Output the (x, y) coordinate of the center of the cell containing the given text.  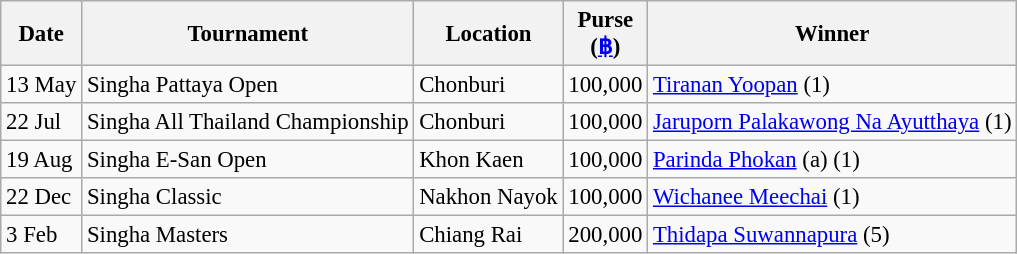
19 Aug (42, 160)
Singha Classic (248, 197)
3 Feb (42, 235)
Thidapa Suwannapura (5) (832, 235)
Chiang Rai (488, 235)
Tiranan Yoopan (1) (832, 85)
Singha Masters (248, 235)
Singha E-San Open (248, 160)
Nakhon Nayok (488, 197)
22 Dec (42, 197)
22 Jul (42, 122)
Wichanee Meechai (1) (832, 197)
200,000 (606, 235)
Winner (832, 34)
Date (42, 34)
Location (488, 34)
13 May (42, 85)
Purse(฿) (606, 34)
Singha All Thailand Championship (248, 122)
Khon Kaen (488, 160)
Singha Pattaya Open (248, 85)
Parinda Phokan (a) (1) (832, 160)
Jaruporn Palakawong Na Ayutthaya (1) (832, 122)
Tournament (248, 34)
